Capture the cell that displays the provided text and extract its (X, Y) central coordinate. 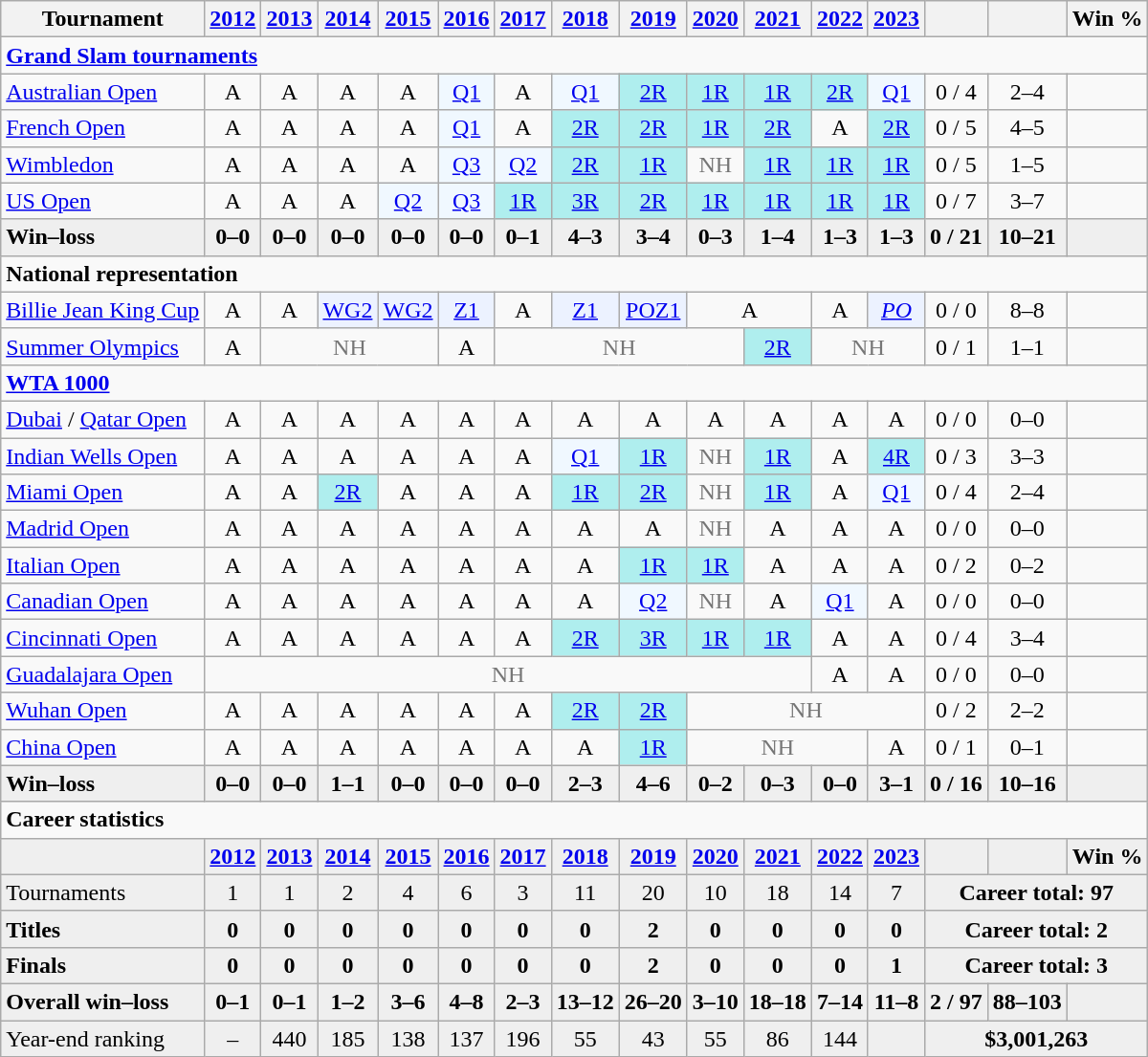
Summer Olympics (103, 346)
1–4 (777, 237)
18 (777, 892)
POZ1 (652, 310)
Billie Jean King Cup (103, 310)
7–14 (840, 1002)
138 (408, 1038)
Titles (103, 929)
French Open (103, 128)
4–3 (585, 237)
2 / 97 (957, 1002)
Overall win–loss (103, 1002)
144 (840, 1038)
Cincinnati Open (103, 638)
Career statistics (574, 820)
0 / 16 (957, 783)
– (233, 1038)
185 (348, 1038)
$3,001,263 (1037, 1038)
Miami Open (103, 493)
43 (652, 1038)
440 (289, 1038)
Grand Slam tournaments (574, 55)
National representation (574, 274)
Dubai / Qatar Open (103, 419)
Canadian Open (103, 602)
3–3 (1027, 456)
4R (895, 456)
Finals (103, 965)
Italian Open (103, 565)
3–1 (895, 783)
3 (522, 892)
US Open (103, 201)
137 (467, 1038)
0 / 21 (957, 237)
1–2 (348, 1002)
WTA 1000 (574, 383)
Year-end ranking (103, 1038)
Career total: 3 (1037, 965)
4–6 (652, 783)
Career total: 97 (1037, 892)
1–5 (1027, 165)
26–20 (652, 1002)
8–8 (1027, 310)
4 (408, 892)
Guadalajara Open (103, 674)
China Open (103, 747)
3–6 (408, 1002)
Wuhan Open (103, 711)
20 (652, 892)
3–7 (1027, 201)
Career total: 2 (1037, 929)
13–12 (585, 1002)
196 (522, 1038)
10–21 (1027, 237)
0 / 3 (957, 456)
Wimbledon (103, 165)
14 (840, 892)
88–103 (1027, 1002)
0 / 7 (957, 201)
86 (777, 1038)
PO (895, 310)
Indian Wells Open (103, 456)
Tournament (103, 19)
4–8 (467, 1002)
10 (716, 892)
18–18 (777, 1002)
11–8 (895, 1002)
2–2 (1027, 711)
Australian Open (103, 92)
10–16 (1027, 783)
6 (467, 892)
7 (895, 892)
Tournaments (103, 892)
3–10 (716, 1002)
11 (585, 892)
4–5 (1027, 128)
Madrid Open (103, 529)
